Scan for the cell matching the given text and deliver its [x, y] coordinate at center. 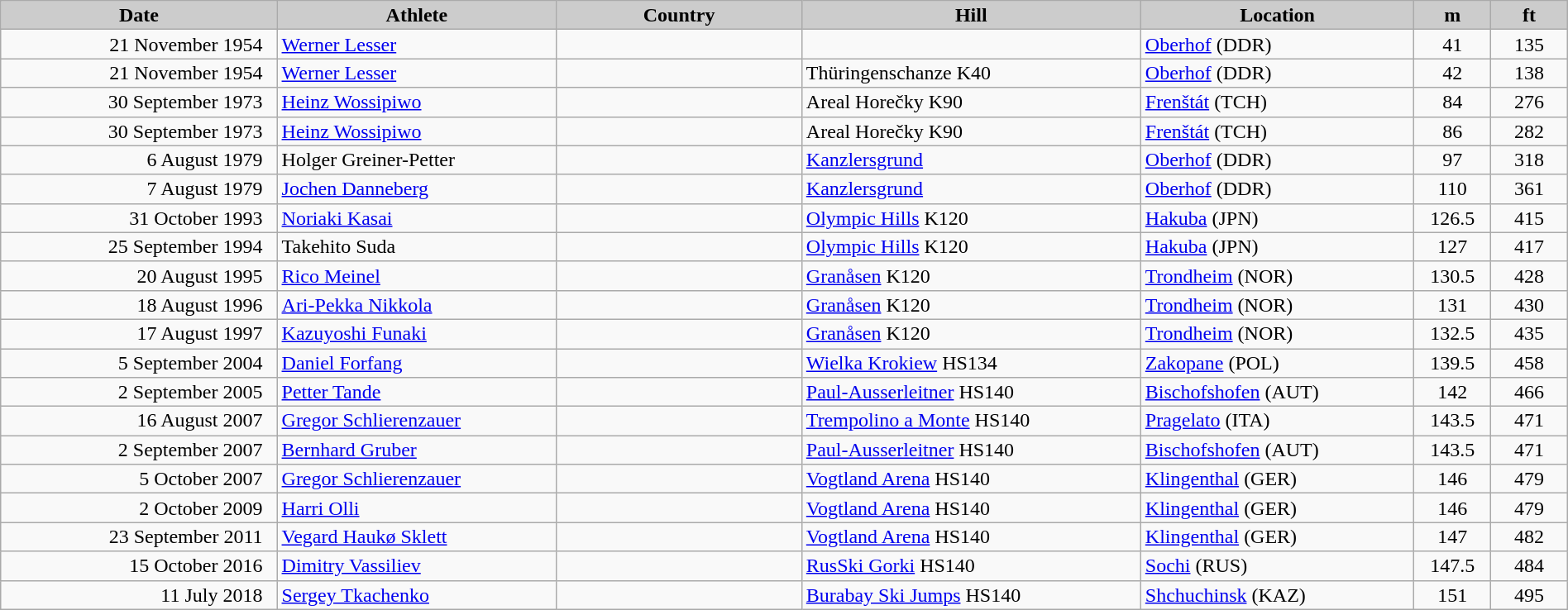
18 August 1996 [139, 304]
282 [1530, 131]
139.5 [1452, 364]
84 [1452, 102]
138 [1530, 73]
Vegard Haukø Sklett [417, 537]
Zakopane (POL) [1277, 364]
151 [1452, 595]
Sergey Tkachenko [417, 595]
Wielka Krokiew HS134 [971, 364]
276 [1530, 102]
97 [1452, 160]
ft [1530, 15]
42 [1452, 73]
RusSki Gorki HS140 [971, 565]
466 [1530, 392]
16 August 2007 [139, 422]
126.5 [1452, 218]
435 [1530, 334]
Trempolino a Monte HS140 [971, 422]
482 [1530, 537]
Harri Olli [417, 508]
110 [1452, 188]
Burabay Ski Jumps HS140 [971, 595]
Jochen Danneberg [417, 188]
15 October 2016 [139, 565]
428 [1530, 276]
2 September 2005 [139, 392]
Date [139, 15]
Petter Tande [417, 392]
132.5 [1452, 334]
17 August 1997 [139, 334]
41 [1452, 45]
142 [1452, 392]
6 August 1979 [139, 160]
361 [1530, 188]
m [1452, 15]
430 [1530, 304]
Noriaki Kasai [417, 218]
11 July 2018 [139, 595]
20 August 1995 [139, 276]
Thüringenschanze K40 [971, 73]
Holger Greiner-Petter [417, 160]
131 [1452, 304]
147 [1452, 537]
127 [1452, 246]
23 September 2011 [139, 537]
Daniel Forfang [417, 364]
415 [1530, 218]
Hill [971, 15]
130.5 [1452, 276]
147.5 [1452, 565]
Dimitry Vassiliev [417, 565]
Pragelato (ITA) [1277, 422]
Location [1277, 15]
2 October 2009 [139, 508]
Country [679, 15]
Rico Meinel [417, 276]
318 [1530, 160]
Athlete [417, 15]
Kazuyoshi Funaki [417, 334]
Shchuchinsk (KAZ) [1277, 595]
2 September 2007 [139, 450]
484 [1530, 565]
5 October 2007 [139, 479]
417 [1530, 246]
7 August 1979 [139, 188]
Sochi (RUS) [1277, 565]
Bernhard Gruber [417, 450]
458 [1530, 364]
135 [1530, 45]
31 October 1993 [139, 218]
5 September 2004 [139, 364]
25 September 1994 [139, 246]
495 [1530, 595]
86 [1452, 131]
Ari-Pekka Nikkola [417, 304]
Takehito Suda [417, 246]
